For the text-containing cell, return its midpoint in [X, Y] coordinate format. 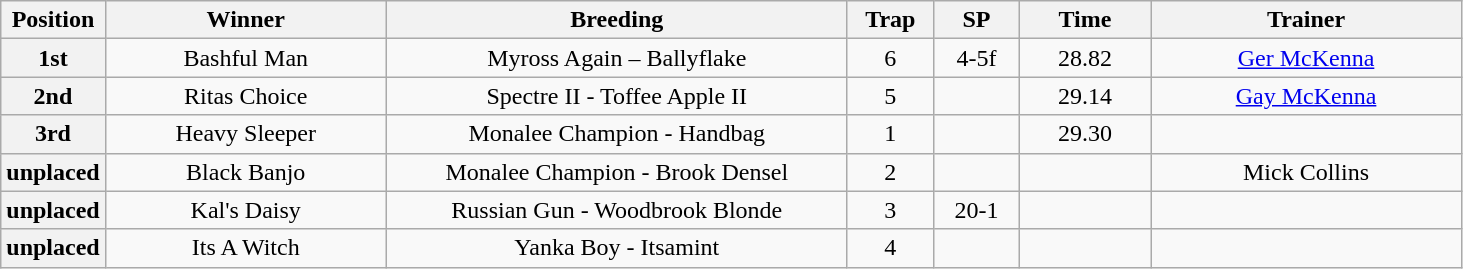
Yanka Boy - Itsamint [616, 248]
Bashful Man [246, 58]
28.82 [1084, 58]
Spectre II - Toffee Apple II [616, 96]
Monalee Champion - Handbag [616, 134]
2 [890, 172]
29.30 [1084, 134]
Myross Again – Ballyflake [616, 58]
29.14 [1084, 96]
Winner [246, 20]
Ritas Choice [246, 96]
1 [890, 134]
6 [890, 58]
1st [53, 58]
Position [53, 20]
Breeding [616, 20]
Trap [890, 20]
3 [890, 210]
4 [890, 248]
Kal's Daisy [246, 210]
3rd [53, 134]
2nd [53, 96]
20-1 [976, 210]
Trainer [1306, 20]
Black Banjo [246, 172]
Ger McKenna [1306, 58]
Russian Gun - Woodbrook Blonde [616, 210]
Gay McKenna [1306, 96]
Monalee Champion - Brook Densel [616, 172]
4-5f [976, 58]
Time [1084, 20]
Its A Witch [246, 248]
Heavy Sleeper [246, 134]
5 [890, 96]
SP [976, 20]
Mick Collins [1306, 172]
